Detect which cell encompasses the target text, then output its [X, Y] center coordinate. 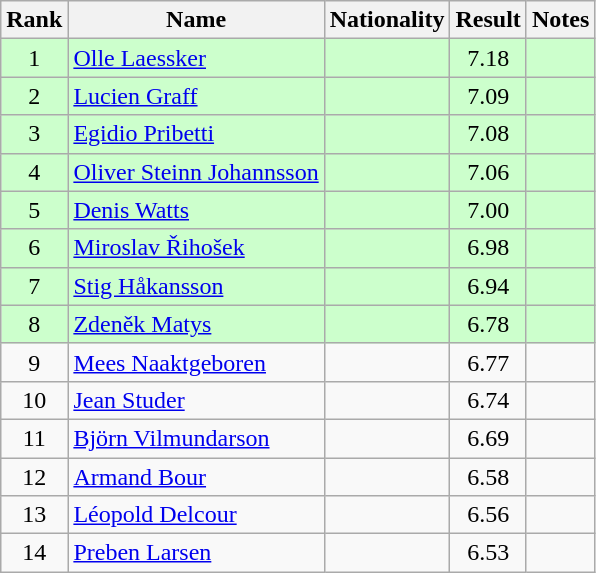
12 [34, 477]
11 [34, 438]
6.74 [488, 400]
Denis Watts [196, 210]
2 [34, 96]
14 [34, 553]
7.08 [488, 134]
5 [34, 210]
Mees Naaktgeboren [196, 362]
3 [34, 134]
6 [34, 248]
6.53 [488, 553]
7.18 [488, 58]
6.98 [488, 248]
10 [34, 400]
7 [34, 286]
6.56 [488, 515]
Rank [34, 20]
Léopold Delcour [196, 515]
13 [34, 515]
Lucien Graff [196, 96]
6.78 [488, 324]
Stig Håkansson [196, 286]
Olle Laessker [196, 58]
Oliver Steinn Johannsson [196, 172]
7.00 [488, 210]
Result [488, 20]
9 [34, 362]
Miroslav Řihošek [196, 248]
Björn Vilmundarson [196, 438]
7.06 [488, 172]
7.09 [488, 96]
Nationality [387, 20]
6.69 [488, 438]
Armand Bour [196, 477]
6.94 [488, 286]
Preben Larsen [196, 553]
Notes [560, 20]
Zdeněk Matys [196, 324]
Name [196, 20]
6.77 [488, 362]
4 [34, 172]
Egidio Pribetti [196, 134]
Jean Studer [196, 400]
8 [34, 324]
1 [34, 58]
6.58 [488, 477]
